Provide the [x, y] coordinate of the cell's center where the given text is located.  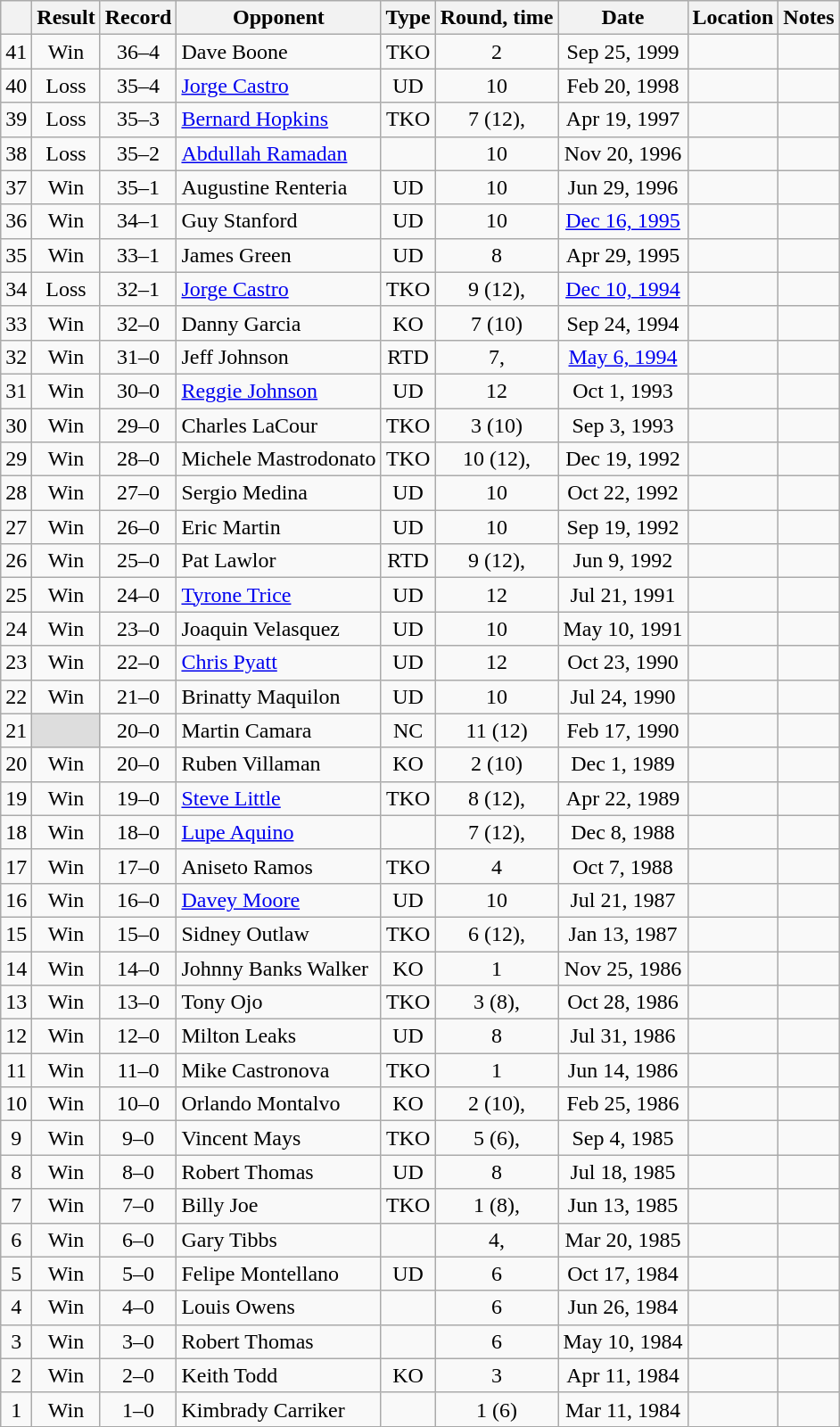
Billy Joe [278, 1206]
Jul 31, 1986 [622, 1036]
Dec 1, 1989 [622, 764]
Abdullah Ramadan [278, 153]
Jul 24, 1990 [622, 697]
7–0 [138, 1206]
Kimbrady Carriker [278, 1409]
Date [622, 18]
17 [16, 866]
16–0 [138, 900]
30 [16, 425]
1 (6) [497, 1409]
11–0 [138, 1070]
Feb 25, 1986 [622, 1104]
35–4 [138, 86]
Jun 29, 1996 [622, 187]
32 [16, 357]
9 [16, 1138]
Bernard Hopkins [278, 120]
24–0 [138, 595]
Result [66, 18]
2 (10) [497, 764]
May 10, 1984 [622, 1341]
22 [16, 697]
28–0 [138, 459]
Dec 10, 1994 [622, 289]
6 (12), [497, 934]
Tony Ojo [278, 1002]
Chris Pyatt [278, 663]
30–0 [138, 391]
Jun 26, 1984 [622, 1307]
Jan 13, 1987 [622, 934]
Gary Tibbs [278, 1240]
Dec 16, 1995 [622, 221]
18–0 [138, 832]
23 [16, 663]
Mar 11, 1984 [622, 1409]
8 (12), [497, 798]
7 [16, 1206]
Oct 7, 1988 [622, 866]
26 [16, 561]
29–0 [138, 425]
20 [16, 764]
28 [16, 493]
Orlando Montalvo [278, 1104]
25–0 [138, 561]
31–0 [138, 357]
5–0 [138, 1274]
Davey Moore [278, 900]
27 [16, 527]
3–0 [138, 1341]
Dave Boone [278, 52]
Pat Lawlor [278, 561]
7, [497, 357]
Nov 25, 1986 [622, 968]
Feb 17, 1990 [622, 730]
15–0 [138, 934]
18 [16, 832]
26–0 [138, 527]
35–2 [138, 153]
Sep 4, 1985 [622, 1138]
25 [16, 595]
10 (12), [497, 459]
Mar 20, 1985 [622, 1240]
17–0 [138, 866]
Sep 3, 1993 [622, 425]
NC [408, 730]
Jeff Johnson [278, 357]
2–0 [138, 1375]
Jul 21, 1991 [622, 595]
Aniseto Ramos [278, 866]
Sep 25, 1999 [622, 52]
May 10, 1991 [622, 629]
James Green [278, 255]
Jun 14, 1986 [622, 1070]
4, [497, 1240]
Apr 19, 1997 [622, 120]
Steve Little [278, 798]
38 [16, 153]
16 [16, 900]
Nov 20, 1996 [622, 153]
Record [138, 18]
8–0 [138, 1172]
10–0 [138, 1104]
11 [16, 1070]
13 [16, 1002]
32–0 [138, 323]
Eric Martin [278, 527]
39 [16, 120]
5 (6), [497, 1138]
1–0 [138, 1409]
Joaquin Velasquez [278, 629]
Oct 22, 1992 [622, 493]
35–3 [138, 120]
Vincent Mays [278, 1138]
1 (8), [497, 1206]
2 (10), [497, 1104]
5 [16, 1274]
32–1 [138, 289]
Louis Owens [278, 1307]
3 (10) [497, 425]
Jun 13, 1985 [622, 1206]
Brinatty Maquilon [278, 697]
Jul 18, 1985 [622, 1172]
27–0 [138, 493]
36 [16, 221]
4–0 [138, 1307]
Notes [809, 18]
Augustine Renteria [278, 187]
Sidney Outlaw [278, 934]
14–0 [138, 968]
Michele Mastrodonato [278, 459]
Sep 24, 1994 [622, 323]
29 [16, 459]
Sep 19, 1992 [622, 527]
Oct 17, 1984 [622, 1274]
Jun 9, 1992 [622, 561]
Apr 29, 1995 [622, 255]
Lupe Aquino [278, 832]
21 [16, 730]
Location [733, 18]
Oct 28, 1986 [622, 1002]
Feb 20, 1998 [622, 86]
33–1 [138, 255]
Johnny Banks Walker [278, 968]
34–1 [138, 221]
Apr 11, 1984 [622, 1375]
19 [16, 798]
Tyrone Trice [278, 595]
Guy Stanford [278, 221]
Keith Todd [278, 1375]
37 [16, 187]
14 [16, 968]
Danny Garcia [278, 323]
Sergio Medina [278, 493]
22–0 [138, 663]
Dec 8, 1988 [622, 832]
31 [16, 391]
Martin Camara [278, 730]
12–0 [138, 1036]
41 [16, 52]
Jul 21, 1987 [622, 900]
33 [16, 323]
Reggie Johnson [278, 391]
Opponent [278, 18]
3 (8), [497, 1002]
Mike Castronova [278, 1070]
36–4 [138, 52]
35 [16, 255]
19–0 [138, 798]
Type [408, 18]
15 [16, 934]
Oct 23, 1990 [622, 663]
9–0 [138, 1138]
21–0 [138, 697]
Felipe Montellano [278, 1274]
Milton Leaks [278, 1036]
11 (12) [497, 730]
May 6, 1994 [622, 357]
Ruben Villaman [278, 764]
7 (10) [497, 323]
Charles LaCour [278, 425]
40 [16, 86]
6–0 [138, 1240]
35–1 [138, 187]
Dec 19, 1992 [622, 459]
Round, time [497, 18]
24 [16, 629]
13–0 [138, 1002]
Apr 22, 1989 [622, 798]
34 [16, 289]
Oct 1, 1993 [622, 391]
23–0 [138, 629]
